For the text-containing cell, return its midpoint in (X, Y) coordinate format. 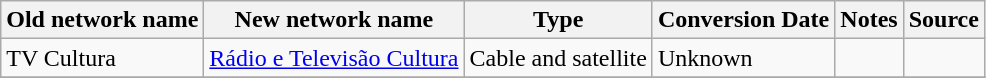
New network name (334, 20)
Rádio e Televisão Cultura (334, 58)
Conversion Date (743, 20)
Source (944, 20)
Old network name (102, 20)
Notes (869, 20)
TV Cultura (102, 58)
Unknown (743, 58)
Type (558, 20)
Cable and satellite (558, 58)
